Capture the cell that displays the provided text and extract its (x, y) central coordinate. 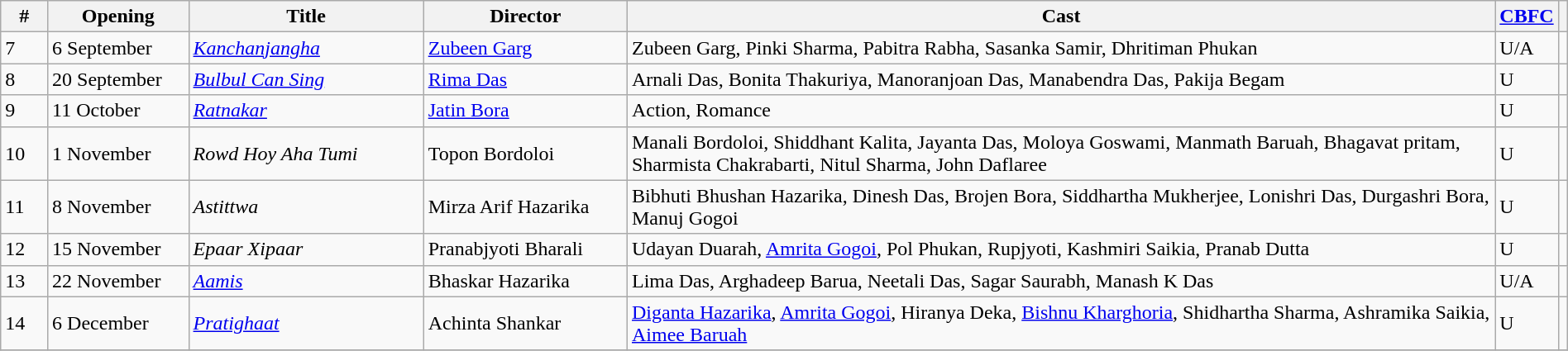
7 (25, 48)
Bulbul Can Sing (306, 79)
14 (25, 324)
Kanchanjangha (306, 48)
Astittwa (306, 206)
12 (25, 249)
11 (25, 206)
13 (25, 281)
8 (25, 79)
Arnali Das, Bonita Thakuriya, Manoranjoan Das, Manabendra Das, Pakija Begam (1060, 79)
Pranabjyoti Bharali (525, 249)
Udayan Duarah, Amrita Gogoi, Pol Phukan, Rupjyoti, Kashmiri Saikia, Pranab Dutta (1060, 249)
Bibhuti Bhushan Hazarika, Dinesh Das, Brojen Bora, Siddhartha Mukherjee, Lonishri Das, Durgashri Bora, Manuj Gogoi (1060, 206)
Achinta Shankar (525, 324)
Opening (118, 17)
20 September (118, 79)
# (25, 17)
Manali Bordoloi, Shiddhant Kalita, Jayanta Das, Moloya Goswami, Manmath Baruah, Bhagavat pritam, Sharmista Chakrabarti, Nitul Sharma, John Daflaree (1060, 154)
1 November (118, 154)
6 September (118, 48)
Rowd Hoy Aha Tumi (306, 154)
9 (25, 111)
Diganta Hazarika, Amrita Gogoi, Hiranya Deka, Bishnu Kharghoria, Shidhartha Sharma, Ashramika Saikia, Aimee Baruah (1060, 324)
Epaar Xipaar (306, 249)
Director (525, 17)
8 November (118, 206)
15 November (118, 249)
Ratnakar (306, 111)
Zubeen Garg (525, 48)
Lima Das, Arghadeep Barua, Neetali Das, Sagar Saurabh, Manash K Das (1060, 281)
Bhaskar Hazarika (525, 281)
Aamis (306, 281)
10 (25, 154)
6 December (118, 324)
Mirza Arif Hazarika (525, 206)
11 October (118, 111)
CBFC (1527, 17)
Zubeen Garg, Pinki Sharma, Pabitra Rabha, Sasanka Samir, Dhritiman Phukan (1060, 48)
Pratighaat (306, 324)
22 November (118, 281)
Rima Das (525, 79)
Cast (1060, 17)
Topon Bordoloi (525, 154)
Title (306, 17)
Jatin Bora (525, 111)
Action, Romance (1060, 111)
